Detect which cell encompasses the target text, then output its [X, Y] center coordinate. 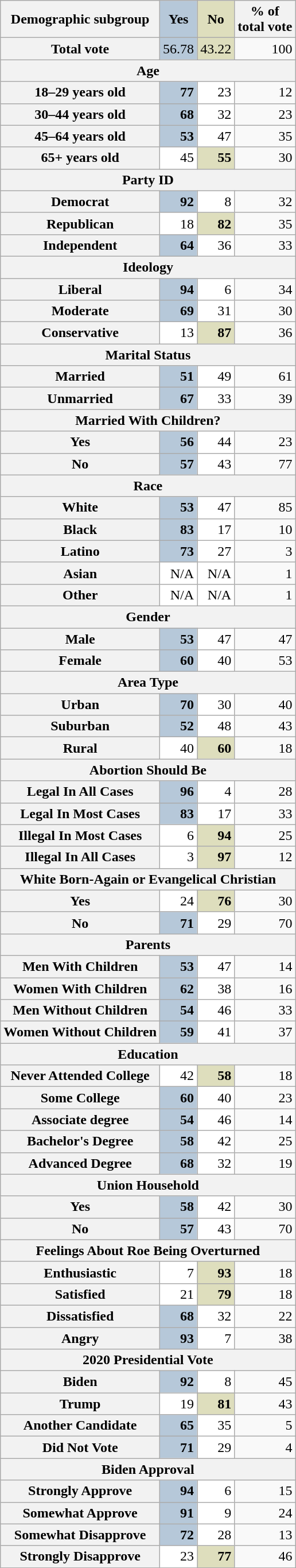
37 [265, 1032]
64 [179, 245]
16 [265, 988]
Did Not Vote [80, 1447]
Angry [80, 1338]
44 [216, 442]
Biden [80, 1382]
Unmarried [80, 398]
49 [216, 377]
62 [179, 988]
Republican [80, 223]
Conservative [80, 333]
30–44 years old [80, 114]
Women Without Children [80, 1032]
41 [216, 1032]
Democrat [80, 202]
79 [216, 1294]
Rural [80, 748]
48 [216, 726]
Race [148, 486]
Education [148, 1054]
82 [216, 223]
Union Household [148, 1185]
34 [265, 289]
Ideology [148, 267]
5 [265, 1426]
43.22 [216, 49]
Some College [80, 1098]
65+ years old [80, 158]
Strongly Disapprove [80, 1557]
51 [179, 377]
22 [265, 1316]
% oftotal vote [265, 20]
Strongly Approve [80, 1491]
Dissatisfied [80, 1316]
Women With Children [80, 988]
67 [179, 398]
Another Candidate [80, 1426]
72 [179, 1535]
97 [216, 857]
Gender [148, 617]
Satisfied [80, 1294]
59 [179, 1032]
91 [179, 1513]
18–29 years old [80, 92]
56.78 [179, 49]
Somewhat Disapprove [80, 1535]
Trump [80, 1404]
Married With Children? [148, 420]
Illegal In Most Cases [80, 835]
White Born-Again or Evangelical Christian [148, 879]
Men Without Children [80, 1011]
Married [80, 377]
Age [148, 71]
Independent [80, 245]
Male [80, 639]
Somewhat Approve [80, 1513]
Suburban [80, 726]
Feelings About Roe Being Overturned [148, 1250]
21 [179, 1294]
81 [216, 1404]
Demographic subgroup [80, 20]
Legal In All Cases [80, 792]
55 [216, 158]
Party ID [148, 180]
Never Attended College [80, 1076]
Biden Approval [148, 1469]
Abortion Should Be [148, 770]
Area Type [148, 683]
9 [216, 1513]
Latino [80, 551]
73 [179, 551]
Total vote [80, 49]
Other [80, 595]
Legal In Most Cases [80, 814]
85 [265, 508]
31 [216, 311]
96 [179, 792]
Illegal In All Cases [80, 857]
Asian [80, 573]
10 [265, 529]
Marital Status [148, 355]
Advanced Degree [80, 1163]
Enthusiastic [80, 1272]
45–64 years old [80, 136]
65 [179, 1426]
61 [265, 377]
Associate degree [80, 1120]
Urban [80, 704]
87 [216, 333]
39 [265, 398]
15 [265, 1491]
76 [216, 901]
Moderate [80, 311]
Men With Children [80, 966]
Liberal [80, 289]
White [80, 508]
Female [80, 661]
2020 Presidential Vote [148, 1360]
27 [216, 551]
Parents [148, 944]
100 [265, 49]
52 [179, 726]
69 [179, 311]
Black [80, 529]
Bachelor's Degree [80, 1141]
56 [179, 442]
